Capture the cell that displays the provided text and extract its (X, Y) central coordinate. 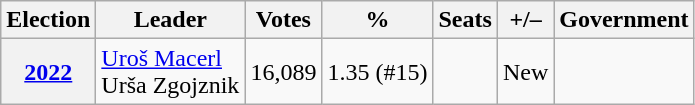
16,089 (284, 72)
Uroš MacerlUrša Zgojznik (170, 72)
Government (624, 20)
+/– (525, 20)
2022 (48, 72)
% (378, 20)
1.35 (#15) (378, 72)
Leader (170, 20)
Election (48, 20)
Votes (284, 20)
Seats (465, 20)
New (525, 72)
